Find where the given text appears and provide that cell's center as (X, Y) coordinate. 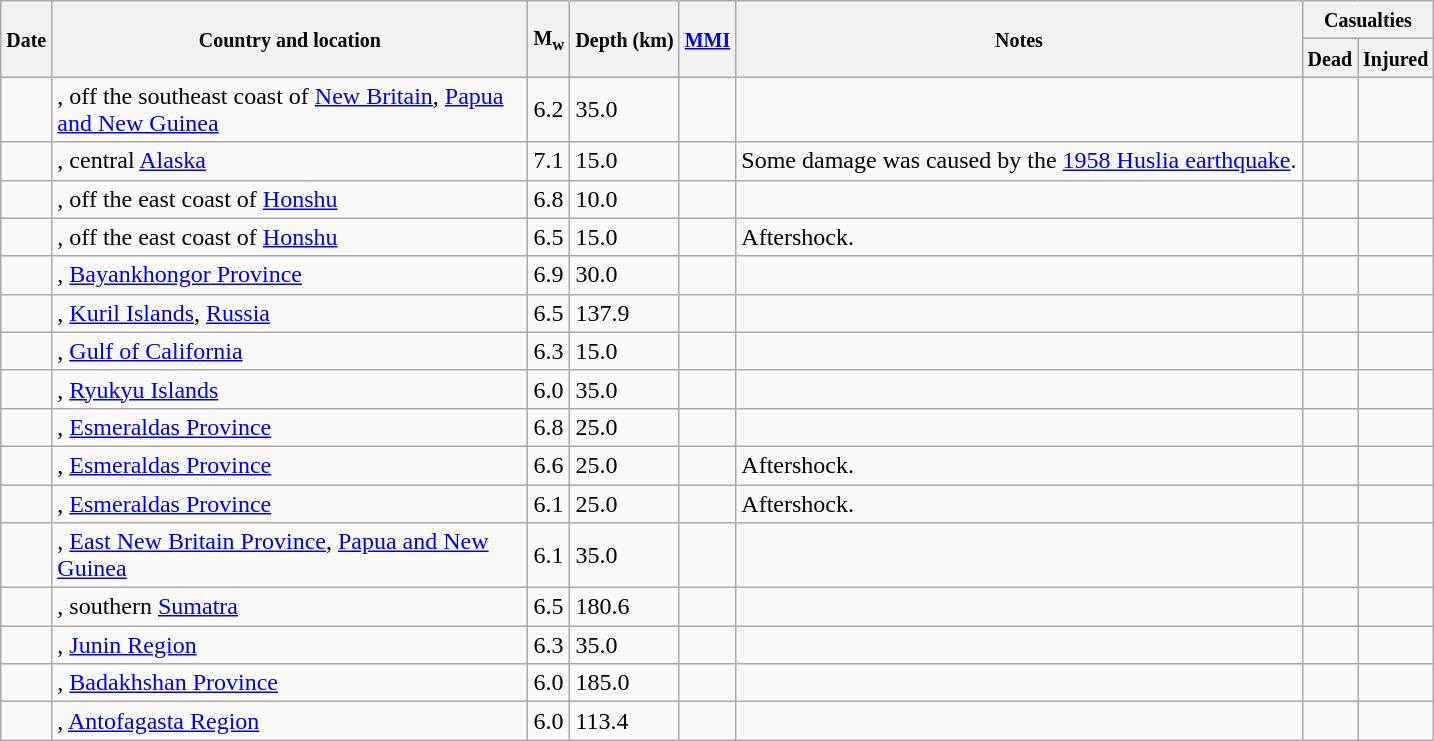
113.4 (624, 721)
180.6 (624, 607)
Injured (1396, 58)
, off the southeast coast of New Britain, Papua and New Guinea (290, 110)
Notes (1019, 39)
6.2 (549, 110)
, Junin Region (290, 645)
Some damage was caused by the 1958 Huslia earthquake. (1019, 161)
, Gulf of California (290, 351)
185.0 (624, 683)
6.6 (549, 465)
Date (26, 39)
, East New Britain Province, Papua and New Guinea (290, 556)
MMI (708, 39)
, Badakhshan Province (290, 683)
, southern Sumatra (290, 607)
Mw (549, 39)
, Antofagasta Region (290, 721)
Depth (km) (624, 39)
Country and location (290, 39)
, Bayankhongor Province (290, 275)
30.0 (624, 275)
7.1 (549, 161)
6.9 (549, 275)
, Kuril Islands, Russia (290, 313)
137.9 (624, 313)
Dead (1330, 58)
, Ryukyu Islands (290, 389)
Casualties (1368, 20)
, central Alaska (290, 161)
10.0 (624, 199)
